Extract the (X, Y) coordinate from the center of the cell holding the provided text.  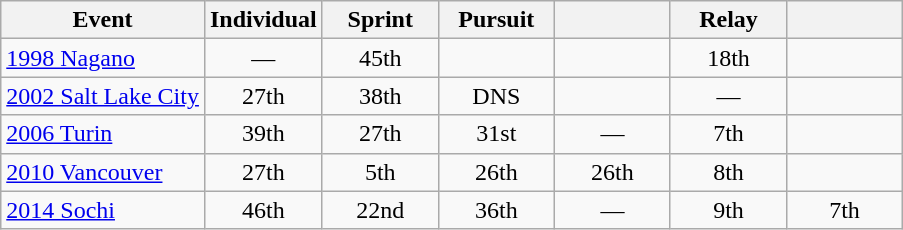
2002 Salt Lake City (103, 96)
46th (263, 210)
36th (496, 210)
38th (380, 96)
45th (380, 58)
9th (728, 210)
18th (728, 58)
Relay (728, 20)
39th (263, 134)
31st (496, 134)
22nd (380, 210)
8th (728, 172)
5th (380, 172)
Individual (263, 20)
2014 Sochi (103, 210)
Sprint (380, 20)
2010 Vancouver (103, 172)
2006 Turin (103, 134)
Pursuit (496, 20)
DNS (496, 96)
Event (103, 20)
1998 Nagano (103, 58)
